Find where the given text appears and provide that cell's center as [X, Y] coordinate. 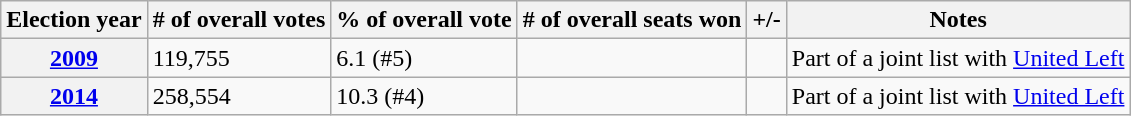
2014 [74, 96]
2009 [74, 58]
10.3 (#4) [424, 96]
% of overall vote [424, 20]
Notes [958, 20]
+/- [766, 20]
258,554 [239, 96]
# of overall votes [239, 20]
119,755 [239, 58]
# of overall seats won [632, 20]
Election year [74, 20]
6.1 (#5) [424, 58]
